Pinpoint the cell where the given text exists, returning its [x, y] midpoint coordinate. 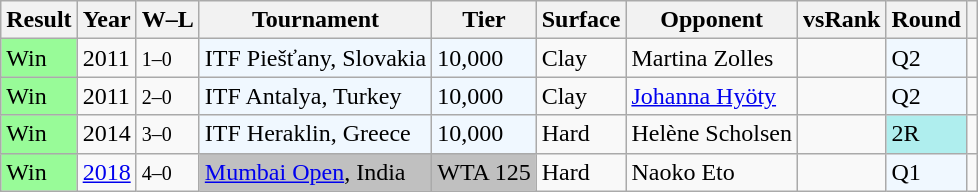
2014 [106, 134]
2–0 [168, 96]
Surface [581, 20]
Round [926, 20]
3–0 [168, 134]
vsRank [842, 20]
Naoko Eto [712, 172]
Helène Scholsen [712, 134]
2018 [106, 172]
Opponent [712, 20]
Mumbai Open, India [315, 172]
Tier [484, 20]
ITF Piešťany, Slovakia [315, 58]
4–0 [168, 172]
WTA 125 [484, 172]
ITF Heraklin, Greece [315, 134]
2R [926, 134]
W–L [168, 20]
Tournament [315, 20]
Q1 [926, 172]
Johanna Hyöty [712, 96]
Result [39, 20]
Year [106, 20]
Martina Zolles [712, 58]
ITF Antalya, Turkey [315, 96]
1–0 [168, 58]
